Extract the [X, Y] coordinate from the center of the cell holding the provided text.  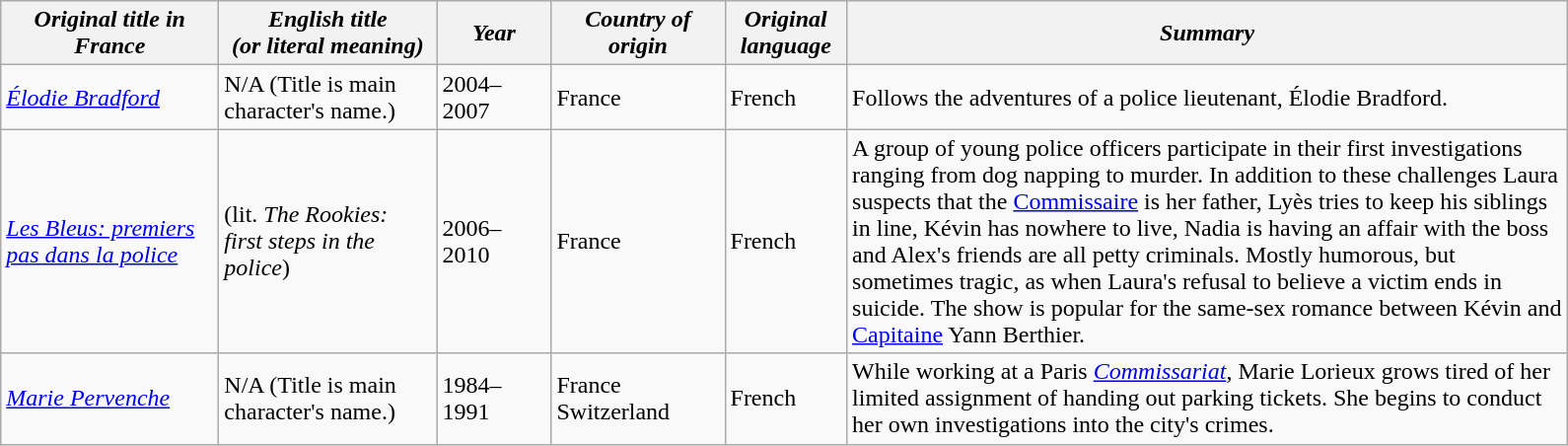
Country of origin [638, 34]
Les Bleus: premiers pas dans la police [110, 241]
Marie Pervenche [110, 399]
Original language [786, 34]
Year [494, 34]
(lit. The Rookies: first steps in the police) [327, 241]
FranceSwitzerland [638, 399]
Summary [1207, 34]
English title(or literal meaning) [327, 34]
Follows the adventures of a police lieutenant, Élodie Bradford. [1207, 97]
2006–2010 [494, 241]
Élodie Bradford [110, 97]
1984–1991 [494, 399]
Original title in France [110, 34]
2004–2007 [494, 97]
